Identify which cell holds the provided text, then report its [X, Y] central coordinate. 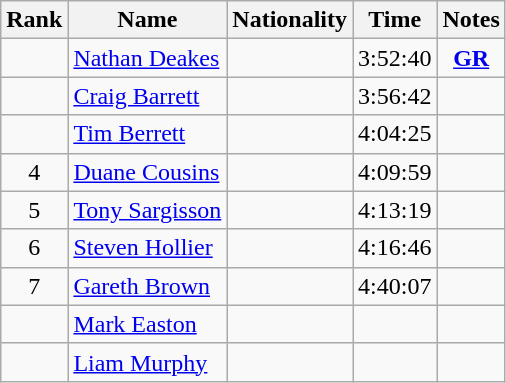
4:09:59 [395, 172]
GR [471, 58]
Notes [471, 20]
Liam Murphy [148, 362]
Mark Easton [148, 324]
Name [148, 20]
6 [34, 248]
Gareth Brown [148, 286]
3:52:40 [395, 58]
Time [395, 20]
Nathan Deakes [148, 58]
Tim Berrett [148, 134]
3:56:42 [395, 96]
Tony Sargisson [148, 210]
4:04:25 [395, 134]
Steven Hollier [148, 248]
4:13:19 [395, 210]
Duane Cousins [148, 172]
4:40:07 [395, 286]
7 [34, 286]
5 [34, 210]
Craig Barrett [148, 96]
Nationality [290, 20]
Rank [34, 20]
4:16:46 [395, 248]
4 [34, 172]
